For the text-containing cell, return its midpoint in [x, y] coordinate format. 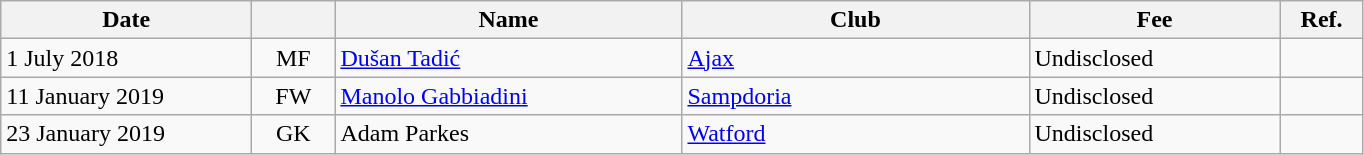
Watford [856, 134]
Adam Parkes [508, 134]
MF [294, 58]
Date [126, 20]
1 July 2018 [126, 58]
Fee [1154, 20]
Sampdoria [856, 96]
Club [856, 20]
Ref. [1322, 20]
Name [508, 20]
Dušan Tadić [508, 58]
Manolo Gabbiadini [508, 96]
FW [294, 96]
GK [294, 134]
11 January 2019 [126, 96]
23 January 2019 [126, 134]
Ajax [856, 58]
